Return the [X, Y] coordinate for the center point of the cell that contains the specified text.  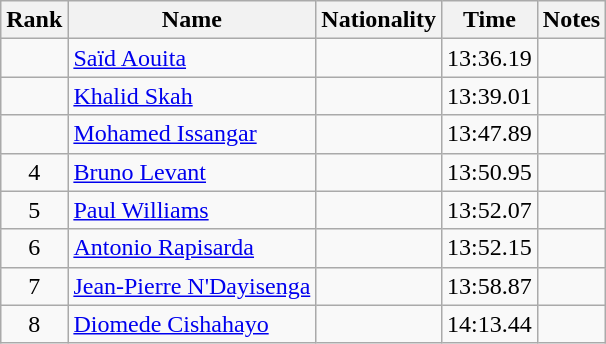
Paul Williams [192, 210]
Rank [34, 20]
Antonio Rapisarda [192, 248]
Mohamed Issangar [192, 134]
13:39.01 [490, 96]
Jean-Pierre N'Dayisenga [192, 286]
Notes [571, 20]
Bruno Levant [192, 172]
Time [490, 20]
13:58.87 [490, 286]
8 [34, 324]
13:50.95 [490, 172]
5 [34, 210]
Khalid Skah [192, 96]
Nationality [379, 20]
13:52.07 [490, 210]
Name [192, 20]
Saïd Aouita [192, 58]
13:52.15 [490, 248]
13:47.89 [490, 134]
14:13.44 [490, 324]
Diomede Cishahayo [192, 324]
7 [34, 286]
6 [34, 248]
4 [34, 172]
13:36.19 [490, 58]
